Locate the cell with the specified text and output its [X, Y] center coordinate. 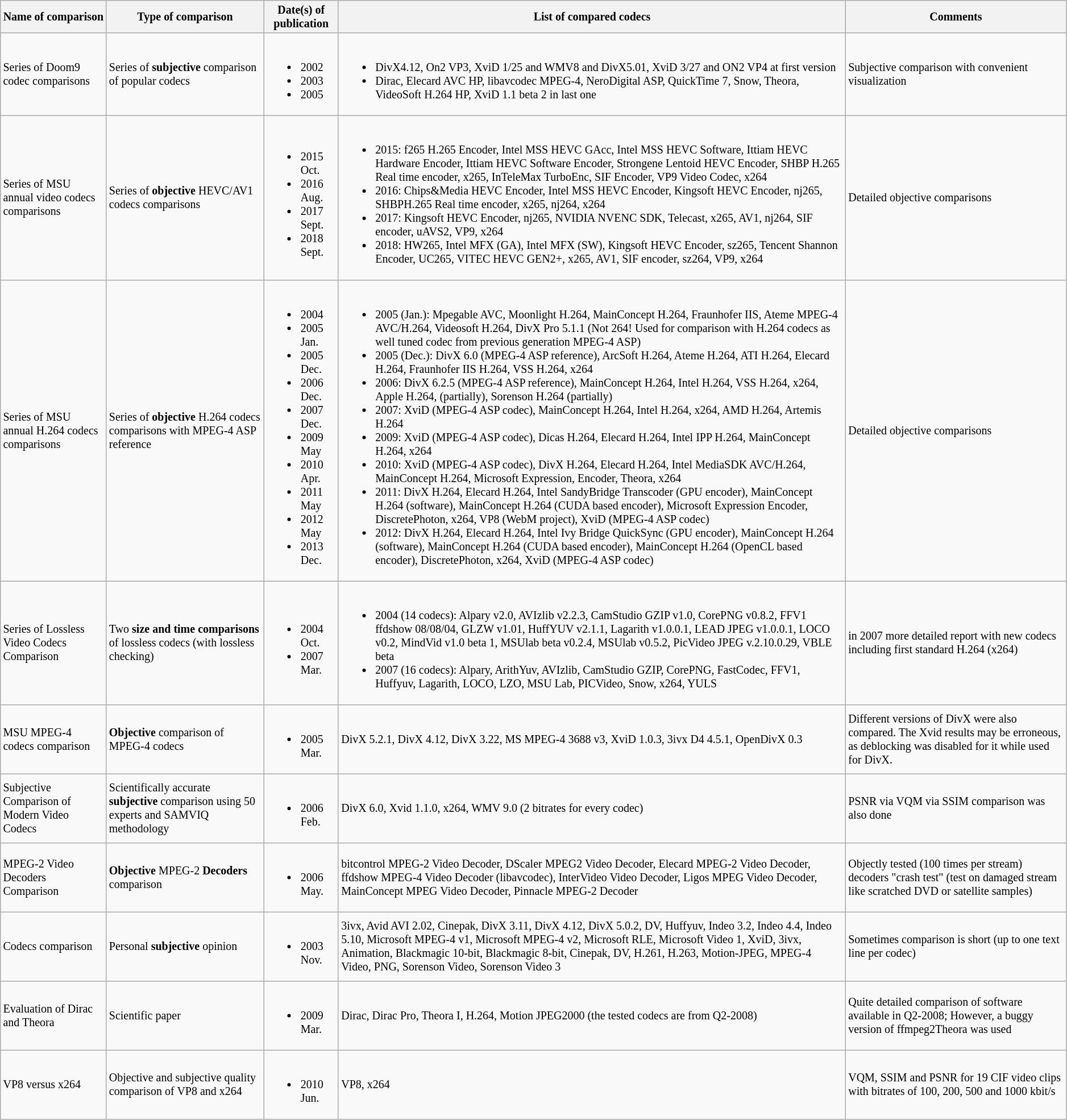
Scientifically accurate subjective comparison using 50 experts and SAMVIQ methodology [185, 808]
Series of MSU annual H.264 codecs comparisons [53, 431]
Codecs comparison [53, 947]
2005 Mar. [301, 739]
2003 Nov. [301, 947]
200220032005 [301, 75]
2009 Mar. [301, 1015]
Personal subjective opinion [185, 947]
2004 Oct.2007 Mar. [301, 644]
Sometimes comparison is short (up to one text line per codec) [956, 947]
Comments [956, 17]
Series of MSU annual video codecs comparisons [53, 198]
Series of Lossless Video Codecs Comparison [53, 644]
Dirac, Dirac Pro, Theora I, H.264, Motion JPEG2000 (the tested codecs are from Q2-2008) [592, 1015]
Type of comparison [185, 17]
Objectly tested (100 times per stream) decoders "crash test" (test on damaged stream like scratched DVD or satellite samples) [956, 878]
Objective and subjective quality comparison of VP8 and x264 [185, 1085]
MPEG-2 Video Decoders Comparison [53, 878]
Two size and time comparisons of lossless codecs (with lossless checking) [185, 644]
Subjective Comparison of Modern Video Codecs [53, 808]
DivX 6.0, Xvid 1.1.0, x264, WMV 9.0 (2 bitrates for every codec) [592, 808]
DivX 5.2.1, DivX 4.12, DivX 3.22, MS MPEG-4 3688 v3, XviD 1.0.3, 3ivx D4 4.5.1, OpenDivX 0.3 [592, 739]
2006 May. [301, 878]
Objective MPEG-2 Decoders comparison [185, 878]
Quite detailed comparison of software available in Q2-2008; However, a buggy version of ffmpeg2Theora was used [956, 1015]
Evaluation of Dirac and Theora [53, 1015]
List of compared codecs [592, 17]
in 2007 more detailed report with new codecs including first standard H.264 (x264) [956, 644]
VP8, x264 [592, 1085]
VQM, SSIM and PSNR for 19 CIF video clips with bitrates of 100, 200, 500 and 1000 kbit/s [956, 1085]
Series of subjective comparison of popular codecs [185, 75]
Objective comparison of MPEG-4 codecs [185, 739]
Series of Doom9 codec comparisons [53, 75]
Scientific paper [185, 1015]
Name of comparison [53, 17]
Series of objective HEVC/AV1 codecs comparisons [185, 198]
2015 Oct.2016 Aug.2017 Sept.2018 Sept. [301, 198]
VP8 versus x264 [53, 1085]
MSU MPEG-4 codecs comparison [53, 739]
Date(s) of publication [301, 17]
2006 Feb. [301, 808]
2010 Jun. [301, 1085]
PSNR via VQM via SSIM comparison was also done [956, 808]
Subjective comparison with convenient visualization [956, 75]
Different versions of DivX were also compared. The Xvid results may be erroneous, as deblocking was disabled for it while used for DivX. [956, 739]
20042005 Jan.2005 Dec.2006 Dec.2007 Dec.2009 May2010 Apr.2011 May2012 May2013 Dec. [301, 431]
Series of objective H.264 codecs comparisons with MPEG-4 ASP reference [185, 431]
